Provide the (X, Y) coordinate of the cell's center where the given text is located.  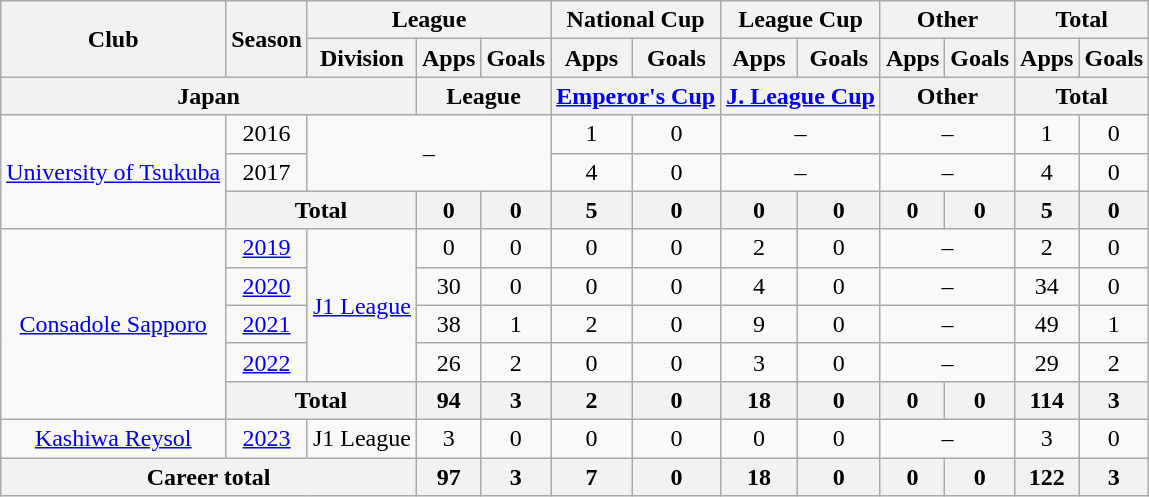
2020 (267, 286)
Consadole Sapporo (114, 324)
Division (362, 58)
Club (114, 39)
Career total (209, 477)
29 (1047, 362)
University of Tsukuba (114, 172)
2022 (267, 362)
26 (448, 362)
94 (448, 400)
49 (1047, 324)
2023 (267, 438)
Season (267, 39)
Kashiwa Reysol (114, 438)
30 (448, 286)
122 (1047, 477)
J. League Cup (801, 96)
7 (592, 477)
Japan (209, 96)
2019 (267, 248)
League Cup (801, 20)
97 (448, 477)
2017 (267, 172)
114 (1047, 400)
34 (1047, 286)
National Cup (636, 20)
38 (448, 324)
2016 (267, 134)
Emperor's Cup (636, 96)
9 (760, 324)
2021 (267, 324)
